For the text-containing cell, return its midpoint in [x, y] coordinate format. 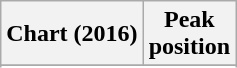
Chart (2016) [72, 34]
Peak position [189, 34]
